Determine the [X, Y] coordinate at the center of the cell enclosing the given text.  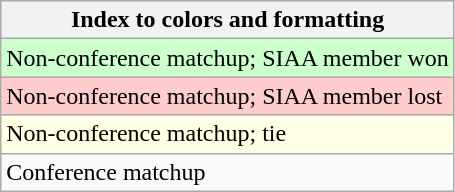
Non-conference matchup; SIAA member lost [228, 96]
Non-conference matchup; tie [228, 134]
Index to colors and formatting [228, 20]
Non-conference matchup; SIAA member won [228, 58]
Conference matchup [228, 172]
